Capture the cell that displays the provided text and extract its (x, y) central coordinate. 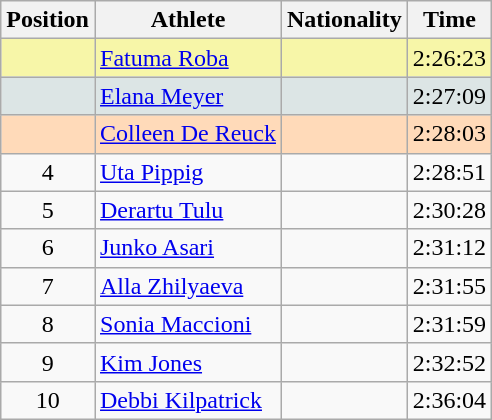
5 (48, 210)
4 (48, 172)
10 (48, 400)
Junko Asari (188, 248)
2:26:23 (449, 58)
Elana Meyer (188, 96)
2:31:12 (449, 248)
Nationality (345, 20)
Athlete (188, 20)
8 (48, 324)
Position (48, 20)
2:31:55 (449, 286)
6 (48, 248)
2:31:59 (449, 324)
Derartu Tulu (188, 210)
2:30:28 (449, 210)
Debbi Kilpatrick (188, 400)
Alla Zhilyaeva (188, 286)
2:36:04 (449, 400)
Colleen De Reuck (188, 134)
2:28:03 (449, 134)
7 (48, 286)
Uta Pippig (188, 172)
Kim Jones (188, 362)
2:27:09 (449, 96)
9 (48, 362)
2:32:52 (449, 362)
2:28:51 (449, 172)
Time (449, 20)
Sonia Maccioni (188, 324)
Fatuma Roba (188, 58)
